Return (x, y) of the center of cell containing provided text 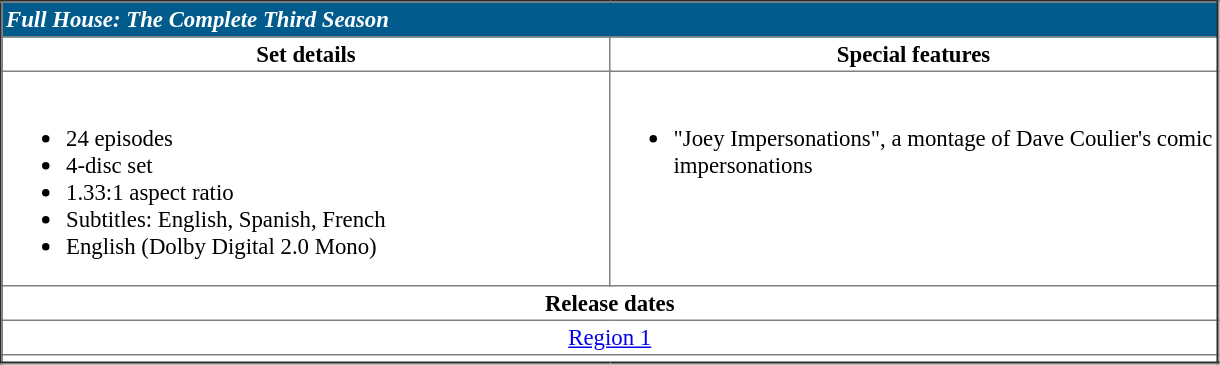
Set details (306, 54)
Region 1 (610, 338)
Full House: The Complete Third Season (610, 20)
Release dates (610, 303)
24 episodes4-disc set1.33:1 aspect ratioSubtitles: English, Spanish, FrenchEnglish (Dolby Digital 2.0 Mono) (306, 178)
Special features (914, 54)
"Joey Impersonations", a montage of Dave Coulier's comic impersonations (914, 178)
